Detect which cell encompasses the target text, then output its (x, y) center coordinate. 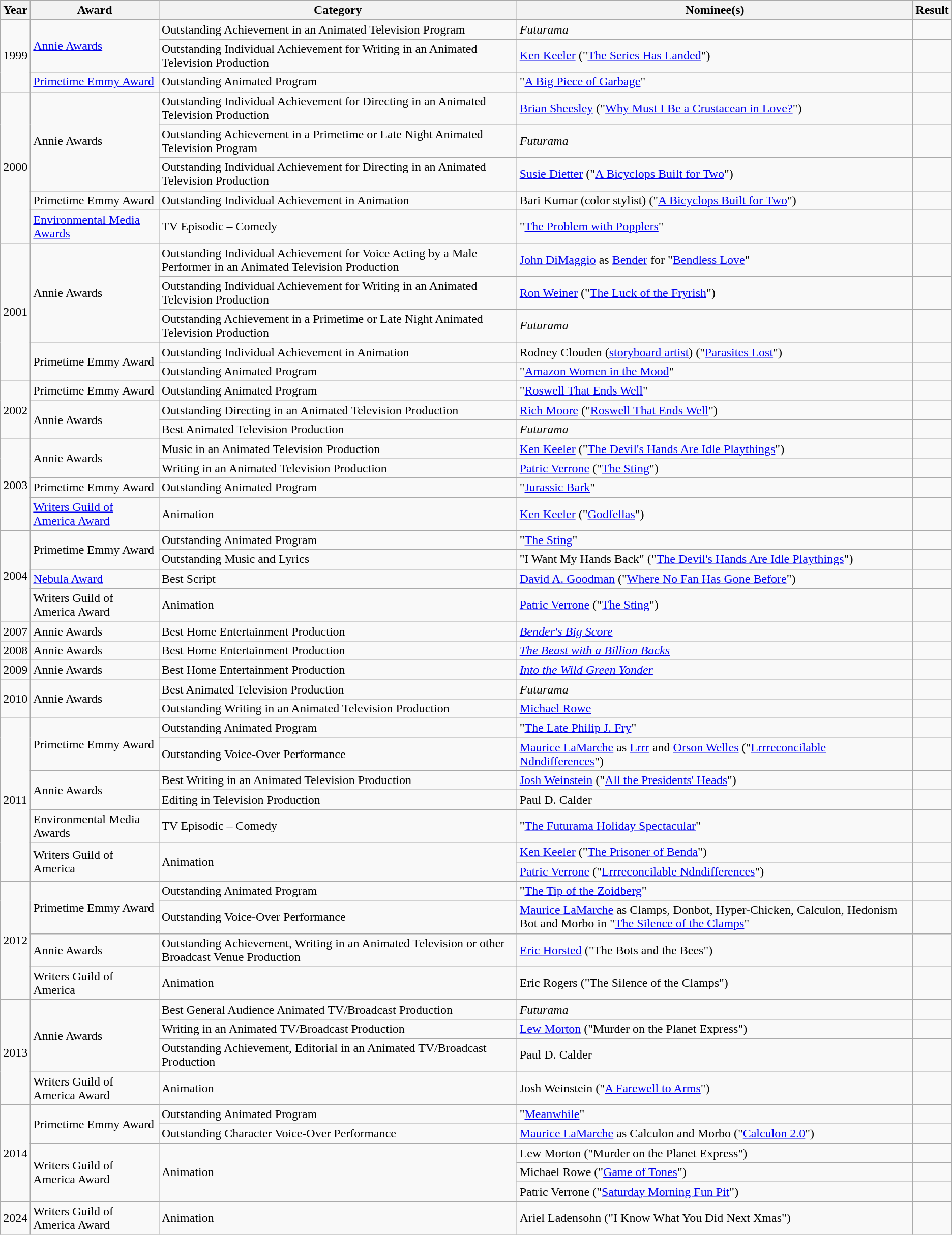
2013 (15, 1052)
Josh Weinstein ("All the Presidents' Heads") (715, 780)
"Roswell That Ends Well" (715, 391)
Best General Audience Animated TV/Broadcast Production (338, 1009)
2007 (15, 631)
Ken Keeler ("Godfellas") (715, 514)
"The Sting" (715, 540)
2011 (15, 800)
2003 (15, 485)
"Meanwhile" (715, 1114)
Eric Horsted ("The Bots and the Bees") (715, 950)
Patric Verrone ("Lrrreconcilable Ndndifferences") (715, 871)
Best Writing in an Animated Television Production (338, 780)
Rich Moore ("Roswell That Ends Well") (715, 410)
Outstanding Achievement, Writing in an Animated Television or other Broadcast Venue Production (338, 950)
Patric Verrone ("Saturday Morning Fun Pit") (715, 1192)
"I Want My Hands Back" ("The Devil's Hands Are Idle Playthings") (715, 559)
Nominee(s) (715, 10)
Outstanding Achievement, Editorial in an Animated TV/Broadcast Production (338, 1055)
Outstanding Achievement in a Primetime or Late Night Animated Television Program (338, 141)
2014 (15, 1153)
2004 (15, 576)
Writing in an Animated Television Production (338, 468)
Michael Rowe (715, 709)
Outstanding Music and Lyrics (338, 559)
"The Problem with Popplers" (715, 227)
Ken Keeler ("The Prisoner of Benda") (715, 852)
2008 (15, 650)
Michael Rowe ("Game of Tones") (715, 1172)
Into the Wild Green Yonder (715, 670)
Outstanding Writing in an Animated Television Production (338, 709)
Outstanding Individual Achievement for Voice Acting by a Male Performer in an Animated Television Production (338, 259)
Brian Sheesley ("Why Must I Be a Crustacean in Love?") (715, 108)
Category (338, 10)
Maurice LaMarche as Lrrr and Orson Welles ("Lrrreconcilable Ndndifferences") (715, 755)
2012 (15, 941)
Nebula Award (95, 579)
Ken Keeler ("The Series Has Landed") (715, 56)
The Beast with a Billion Backs (715, 650)
Josh Weinstein ("A Farewell to Arms") (715, 1088)
Maurice LaMarche as Calculon and Morbo ("Calculon 2.0") (715, 1134)
Outstanding Directing in an Animated Television Production (338, 410)
Result (932, 10)
John DiMaggio as Bender for "Bendless Love" (715, 259)
"Amazon Women in the Mood" (715, 372)
Ron Weiner ("The Luck of the Fryrish") (715, 293)
2024 (15, 1218)
2001 (15, 312)
Best Script (338, 579)
Outstanding Character Voice-Over Performance (338, 1134)
2002 (15, 410)
"Jurassic Bark" (715, 488)
Outstanding Achievement in a Primetime or Late Night Animated Television Production (338, 325)
Outstanding Achievement in an Animated Television Program (338, 29)
Ariel Ladensohn ("I Know What You Did Next Xmas") (715, 1218)
Maurice LaMarche as Clamps, Donbot, Hyper-Chicken, Calculon, Hedonism Bot and Morbo in "The Silence of the Clamps" (715, 917)
Eric Rogers ("The Silence of the Clamps") (715, 983)
Ken Keeler ("The Devil's Hands Are Idle Playthings") (715, 449)
Rodney Clouden (storyboard artist) ("Parasites Lost") (715, 352)
"The Tip of the Zoidberg" (715, 891)
Editing in Television Production (338, 800)
Bender's Big Score (715, 631)
Bari Kumar (color stylist) ("A Bicyclops Built for Two") (715, 200)
Year (15, 10)
2009 (15, 670)
Award (95, 10)
"The Late Philip J. Fry" (715, 728)
David A. Goodman ("Where No Fan Has Gone Before") (715, 579)
"A Big Piece of Garbage" (715, 82)
Music in an Animated Television Production (338, 449)
2010 (15, 699)
"The Futurama Holiday Spectacular" (715, 826)
Susie Dietter ("A Bicyclops Built for Two") (715, 174)
1999 (15, 56)
Writing in an Animated TV/Broadcast Production (338, 1029)
2000 (15, 167)
